Extract the [X, Y] coordinate from the center of the cell holding the provided text.  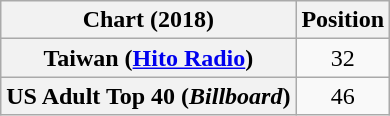
US Adult Top 40 (Billboard) [148, 96]
32 [343, 58]
Chart (2018) [148, 20]
Taiwan (Hito Radio) [148, 58]
46 [343, 96]
Position [343, 20]
